Return the [x, y] coordinate for the center point of the cell that contains the specified text.  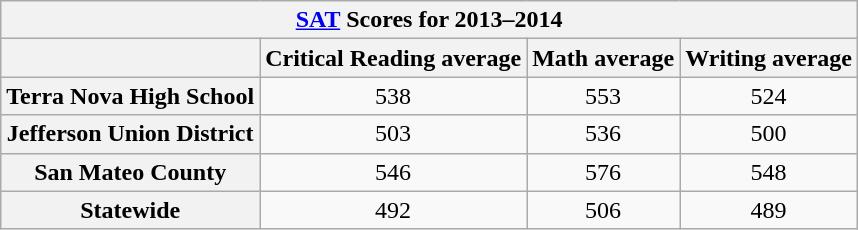
Statewide [130, 210]
Writing average [769, 58]
500 [769, 134]
553 [604, 96]
503 [394, 134]
489 [769, 210]
SAT Scores for 2013–2014 [430, 20]
546 [394, 172]
536 [604, 134]
Jefferson Union District [130, 134]
Math average [604, 58]
Terra Nova High School [130, 96]
576 [604, 172]
San Mateo County [130, 172]
492 [394, 210]
Critical Reading average [394, 58]
506 [604, 210]
524 [769, 96]
538 [394, 96]
548 [769, 172]
